Provide the [X, Y] coordinate of the cell's center where the given text is located.  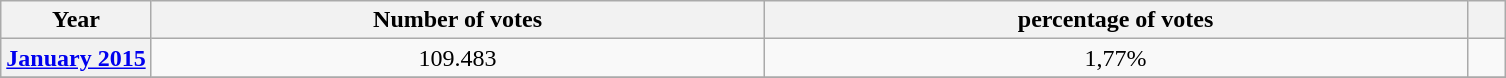
Year [76, 20]
1,77% [1116, 58]
January 2015 [76, 58]
Number of votes [458, 20]
percentage of votes [1116, 20]
109.483 [458, 58]
